Pinpoint the cell where the given text exists, returning its [X, Y] midpoint coordinate. 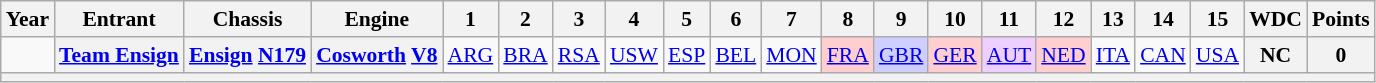
MON [792, 55]
GBR [902, 55]
15 [1218, 19]
CAN [1163, 55]
3 [579, 19]
Cosworth V8 [376, 55]
NED [1063, 55]
ESP [686, 55]
AUT [1009, 55]
0 [1341, 55]
10 [954, 19]
4 [634, 19]
Points [1341, 19]
WDC [1276, 19]
ITA [1113, 55]
12 [1063, 19]
USW [634, 55]
RSA [579, 55]
NC [1276, 55]
BEL [736, 55]
6 [736, 19]
Ensign N179 [248, 55]
Year [28, 19]
Team Ensign [119, 55]
8 [848, 19]
14 [1163, 19]
BRA [526, 55]
13 [1113, 19]
ARG [471, 55]
FRA [848, 55]
Entrant [119, 19]
5 [686, 19]
Engine [376, 19]
7 [792, 19]
Chassis [248, 19]
GER [954, 55]
11 [1009, 19]
2 [526, 19]
USA [1218, 55]
9 [902, 19]
1 [471, 19]
